Return [X, Y] of the center of cell containing provided text 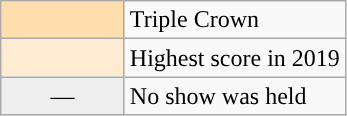
— [63, 96]
No show was held [234, 96]
Triple Crown [234, 20]
Highest score in 2019 [234, 58]
